Extract the [x, y] coordinate from the center of the cell holding the provided text.  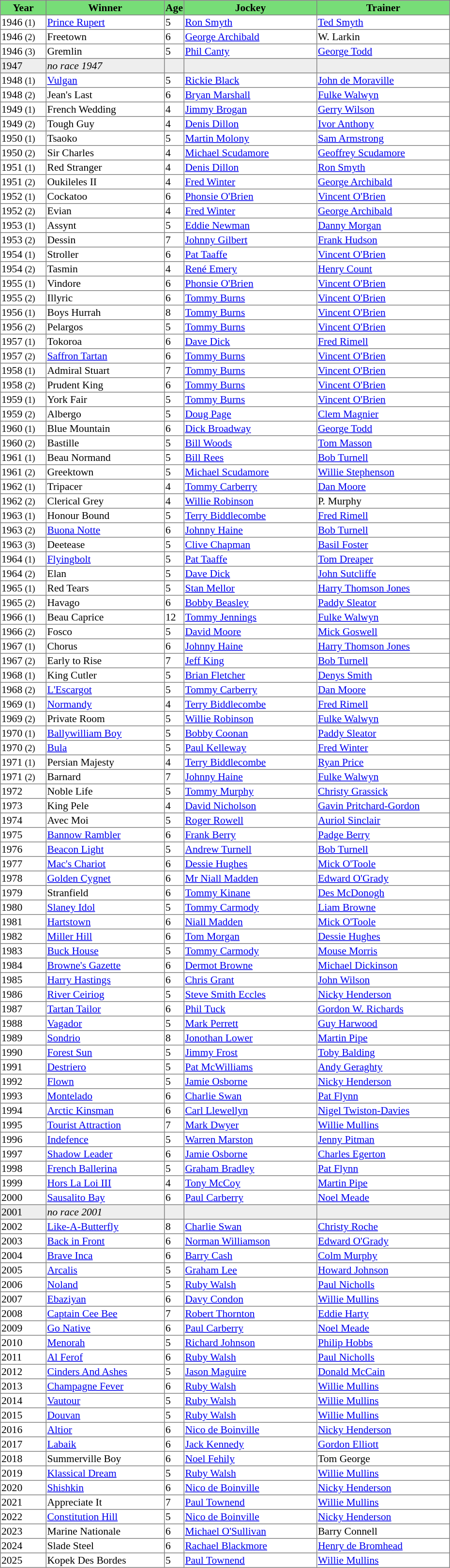
Mr Niall Madden [250, 878]
2004 [23, 1256]
Geoffrey Scudamore [383, 153]
1946 (1) [23, 22]
2009 [23, 1328]
Hartstown [105, 922]
Indefence [105, 1139]
2023 [23, 1531]
Private Room [105, 719]
Champagne Fever [105, 1386]
1959 (2) [23, 414]
Rickie Black [250, 80]
Fosco [105, 632]
1952 (1) [23, 196]
Tsaoko [105, 138]
Forest Sun [105, 1052]
Howard Johnson [383, 1270]
Constitution Hill [105, 1517]
1977 [23, 864]
1951 (2) [23, 182]
Ballywilliam Boy [105, 733]
Buck House [105, 951]
Golden Cygnet [105, 878]
Tom Masson [383, 443]
Bill Rees [250, 458]
1995 [23, 1125]
Jimmy Frost [250, 1052]
Michael O'Sullivan [250, 1531]
1978 [23, 878]
Menorah [105, 1343]
Jack Kennedy [250, 1444]
Tripacer [105, 487]
Henry de Bromhead [383, 1546]
Shadow Leader [105, 1154]
Assynt [105, 225]
Bula [105, 748]
Beau Normand [105, 458]
1955 (2) [23, 298]
Barry Cash [250, 1256]
Jonothan Lower [250, 1038]
David Moore [250, 632]
Illyric [105, 298]
French Ballerina [105, 1169]
2015 [23, 1415]
Dessin [105, 240]
Norman Williamson [250, 1241]
Elan [105, 574]
2019 [23, 1473]
Summerville Boy [105, 1459]
P. Murphy [383, 501]
Slaney Idol [105, 907]
1958 (1) [23, 370]
Miller Hill [105, 936]
Andy Geraghty [383, 1067]
Noland [105, 1285]
Barry Connell [383, 1531]
Johnny Gilbert [250, 240]
Frank Hudson [383, 240]
1948 (2) [23, 95]
1963 (2) [23, 530]
2020 [23, 1488]
Christy Grassick [383, 791]
Tommy Jennings [250, 617]
1976 [23, 849]
Jean's Last [105, 95]
Trainer [383, 8]
Honour Bound [105, 516]
Gremlin [105, 51]
Ebaziyan [105, 1299]
1953 (2) [23, 240]
1967 (2) [23, 661]
Sam Armstrong [383, 138]
Tokoroa [105, 341]
Montelado [105, 1096]
Age [174, 8]
1965 (2) [23, 603]
Slade Steel [105, 1546]
2022 [23, 1517]
Harry Hastings [105, 980]
1980 [23, 907]
Dermot Browne [250, 965]
Prudent King [105, 385]
Saffron Tartan [105, 356]
2005 [23, 1270]
Toby Balding [383, 1052]
1963 (3) [23, 545]
1988 [23, 1023]
Browne's Gazette [105, 965]
1997 [23, 1154]
Hors La Loi III [105, 1183]
Arctic Kinsman [105, 1110]
Denys Smith [383, 675]
1947 [23, 66]
Vautour [105, 1401]
Graham Bradley [250, 1169]
Ivor Anthony [383, 124]
Warren Marston [250, 1139]
2003 [23, 1241]
1994 [23, 1110]
2024 [23, 1546]
1948 (1) [23, 80]
Stan Mellor [250, 588]
1972 [23, 791]
1956 (1) [23, 312]
John Sutcliffe [383, 574]
Clerical Grey [105, 501]
Avec Moi [105, 820]
Greektown [105, 472]
Noel Fehily [250, 1459]
Albergo [105, 414]
Blue Mountain [105, 429]
Gordon W. Richards [383, 1009]
Altior [105, 1430]
1961 (1) [23, 458]
1985 [23, 980]
Winner [105, 8]
Danny Morgan [383, 225]
2011 [23, 1357]
Des McDonogh [383, 893]
Willie Stephenson [383, 472]
Appreciate It [105, 1502]
Vulgan [105, 80]
2018 [23, 1459]
12 [174, 617]
Jockey [250, 8]
1949 (2) [23, 124]
Normandy [105, 704]
1958 (2) [23, 385]
Cockatoo [105, 196]
Douvan [105, 1415]
1964 (1) [23, 559]
Doug Page [250, 414]
1964 (2) [23, 574]
1970 (1) [23, 733]
Ryan Price [383, 762]
1991 [23, 1067]
Back in Front [105, 1241]
David Nicholson [250, 806]
2014 [23, 1401]
Labaik [105, 1444]
Jenny Pitman [383, 1139]
Eddie Harty [383, 1314]
Eddie Newman [250, 225]
Red Stranger [105, 167]
Flown [105, 1081]
Sondrio [105, 1038]
Bobby Coonan [250, 733]
Philip Hobbs [383, 1343]
John de Moraville [383, 80]
1984 [23, 965]
Carl Llewellyn [250, 1110]
Admiral Stuart [105, 370]
no race 1947 [105, 66]
Tommy Kinane [250, 893]
Davy Condon [250, 1299]
L'Escargot [105, 690]
Auriol Sinclair [383, 820]
Bastille [105, 443]
1973 [23, 806]
W. Larkin [383, 37]
Beacon Light [105, 849]
Martin Molony [250, 138]
Tony McCoy [250, 1183]
Tom George [383, 1459]
1962 (1) [23, 487]
Vagador [105, 1023]
Niall Madden [250, 922]
Mac's Chariot [105, 864]
1996 [23, 1139]
Red Tears [105, 588]
1960 (2) [23, 443]
Cinders And Ashes [105, 1372]
1957 (2) [23, 356]
Henry Count [383, 269]
Tourist Attraction [105, 1125]
1957 (1) [23, 341]
1990 [23, 1052]
John Wilson [383, 980]
Donald McCain [383, 1372]
1969 (2) [23, 719]
1954 (1) [23, 254]
Al Ferof [105, 1357]
Clem Magnier [383, 414]
Charles Egerton [383, 1154]
King Cutler [105, 675]
Beau Caprice [105, 617]
1983 [23, 951]
2016 [23, 1430]
1986 [23, 994]
Robert Thornton [250, 1314]
1968 (1) [23, 675]
Dick Broadway [250, 429]
Clive Chapman [250, 545]
2010 [23, 1343]
Frank Berry [250, 835]
1971 (1) [23, 762]
1952 (2) [23, 211]
York Fair [105, 399]
Phil Canty [250, 51]
1999 [23, 1183]
Stranfield [105, 893]
Pat McWilliams [250, 1067]
Ted Smyth [383, 22]
Klassical Dream [105, 1473]
Mick Goswell [383, 632]
1956 (2) [23, 327]
Mouse Morris [383, 951]
Liam Browne [383, 907]
1960 (1) [23, 429]
Pelargos [105, 327]
1969 (1) [23, 704]
1970 (2) [23, 748]
Brian Fletcher [250, 675]
Stroller [105, 254]
1961 (2) [23, 472]
Phil Tuck [250, 1009]
1967 (1) [23, 646]
1959 (1) [23, 399]
Andrew Turnell [250, 849]
Jimmy Brogan [250, 109]
Boys Hurrah [105, 312]
2006 [23, 1285]
1981 [23, 922]
Freetown [105, 37]
Vindore [105, 283]
Gavin Pritchard-Gordon [383, 806]
2007 [23, 1299]
1963 (1) [23, 516]
1966 (1) [23, 617]
2001 [23, 1212]
Tom Morgan [250, 936]
2021 [23, 1502]
Colm Murphy [383, 1256]
1987 [23, 1009]
1971 (2) [23, 777]
Kopek Des Bordes [105, 1560]
1950 (1) [23, 138]
Prince Rupert [105, 22]
1962 (2) [23, 501]
2017 [23, 1444]
Rachael Blackmore [250, 1546]
Arcalis [105, 1270]
Steve Smith Eccles [250, 994]
2012 [23, 1372]
Marine Nationale [105, 1531]
Bill Woods [250, 443]
Graham Lee [250, 1270]
no race 2001 [105, 1212]
King Pele [105, 806]
Flyingbolt [105, 559]
1946 (3) [23, 51]
Buona Notte [105, 530]
1982 [23, 936]
Tommy Murphy [250, 791]
Tasmin [105, 269]
1993 [23, 1096]
Christy Roche [383, 1227]
Bannow Rambler [105, 835]
2000 [23, 1198]
French Wedding [105, 109]
Basil Foster [383, 545]
2025 [23, 1560]
Gerry Wilson [383, 109]
Early to Rise [105, 661]
1992 [23, 1081]
1989 [23, 1038]
1954 (2) [23, 269]
Deetease [105, 545]
Sir Charles [105, 153]
1965 (1) [23, 588]
Michael Dickinson [383, 965]
Sausalito Bay [105, 1198]
Tom Dreaper [383, 559]
Bryan Marshall [250, 95]
Tough Guy [105, 124]
Like-A-Butterfly [105, 1227]
Shishkin [105, 1488]
René Emery [250, 269]
Captain Cee Bee [105, 1314]
Roger Rowell [250, 820]
Gordon Elliott [383, 1444]
Mark Dwyer [250, 1125]
Richard Johnson [250, 1343]
Havago [105, 603]
1979 [23, 893]
Chorus [105, 646]
Oukileles II [105, 182]
Bobby Beasley [250, 603]
1975 [23, 835]
1949 (1) [23, 109]
Year [23, 8]
Brave Inca [105, 1256]
Padge Berry [383, 835]
Barnard [105, 777]
1998 [23, 1169]
1974 [23, 820]
Persian Majesty [105, 762]
Evian [105, 211]
Mark Perrett [250, 1023]
1968 (2) [23, 690]
Noble Life [105, 791]
Destriero [105, 1067]
Paul Kelleway [250, 748]
2013 [23, 1386]
1950 (2) [23, 153]
2002 [23, 1227]
1966 (2) [23, 632]
1953 (1) [23, 225]
Guy Harwood [383, 1023]
2008 [23, 1314]
1946 (2) [23, 37]
River Ceiriog [105, 994]
1951 (1) [23, 167]
Chris Grant [250, 980]
1955 (1) [23, 283]
Go Native [105, 1328]
Jason Maguire [250, 1372]
Jeff King [250, 661]
Nigel Twiston-Davies [383, 1110]
Tartan Tailor [105, 1009]
